Capture the cell that displays the provided text and extract its (x, y) central coordinate. 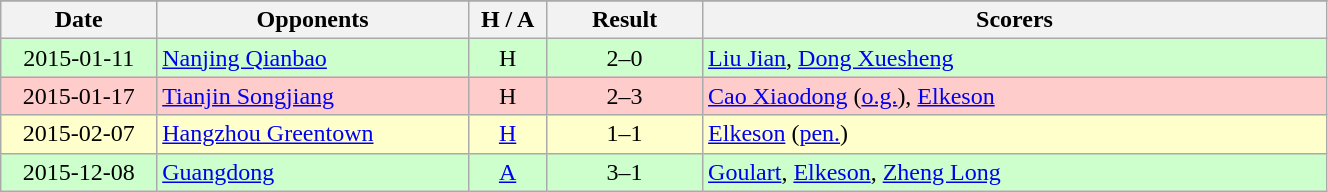
2015-01-11 (79, 58)
A (508, 172)
Hangzhou Greentown (313, 134)
Nanjing Qianbao (313, 58)
2–0 (625, 58)
Elkeson (pen.) (1015, 134)
2015-12-08 (79, 172)
3–1 (625, 172)
Result (625, 20)
Date (79, 20)
2015-02-07 (79, 134)
Liu Jian, Dong Xuesheng (1015, 58)
Goulart, Elkeson, Zheng Long (1015, 172)
2–3 (625, 96)
H / A (508, 20)
1–1 (625, 134)
Tianjin Songjiang (313, 96)
2015-01-17 (79, 96)
Guangdong (313, 172)
Cao Xiaodong (o.g.), Elkeson (1015, 96)
Opponents (313, 20)
Scorers (1015, 20)
